Scan for the cell matching the given text and deliver its [x, y] coordinate at center. 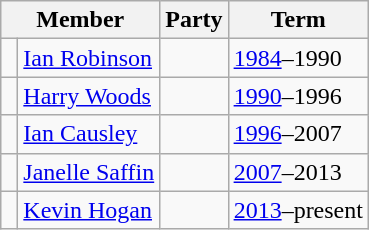
Janelle Saffin [89, 172]
Term [298, 20]
Ian Robinson [89, 58]
Party [194, 20]
Ian Causley [89, 134]
2007–2013 [298, 172]
Kevin Hogan [89, 210]
2013–present [298, 210]
Member [80, 20]
Harry Woods [89, 96]
1990–1996 [298, 96]
1996–2007 [298, 134]
1984–1990 [298, 58]
